Find where the given text appears and provide that cell's center as (X, Y) coordinate. 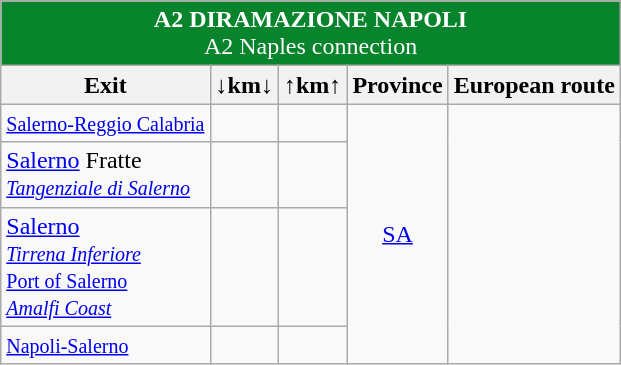
SA (398, 234)
↓km↓ (244, 85)
Salerno Fratte Tangenziale di Salerno (106, 174)
↑km↑ (312, 85)
Province (398, 85)
European route (534, 85)
A2 DIRAMAZIONE NAPOLIA2 Naples connection (311, 34)
Salerno Tirrena Inferiore Port of Salerno Amalfi Coast (106, 266)
Exit (106, 85)
Salerno-Reggio Calabria (106, 123)
Napoli-Salerno (106, 345)
